Return (x, y) of the center of cell containing provided text 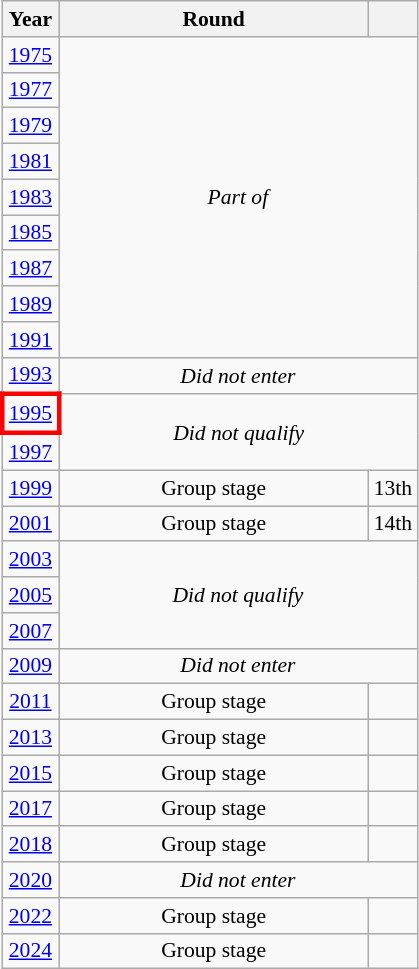
2009 (30, 666)
2005 (30, 595)
2020 (30, 880)
2013 (30, 738)
1979 (30, 126)
1989 (30, 304)
Round (214, 19)
2015 (30, 773)
2003 (30, 560)
2018 (30, 845)
2024 (30, 951)
14th (394, 524)
1991 (30, 340)
1995 (30, 414)
1993 (30, 376)
1977 (30, 90)
1985 (30, 233)
2007 (30, 631)
1999 (30, 488)
1983 (30, 197)
1981 (30, 162)
Year (30, 19)
2017 (30, 809)
1997 (30, 452)
2011 (30, 702)
2001 (30, 524)
Part of (238, 198)
1975 (30, 55)
2022 (30, 916)
1987 (30, 269)
13th (394, 488)
